From the cell containing the given text, extract its center point as [X, Y] coordinate. 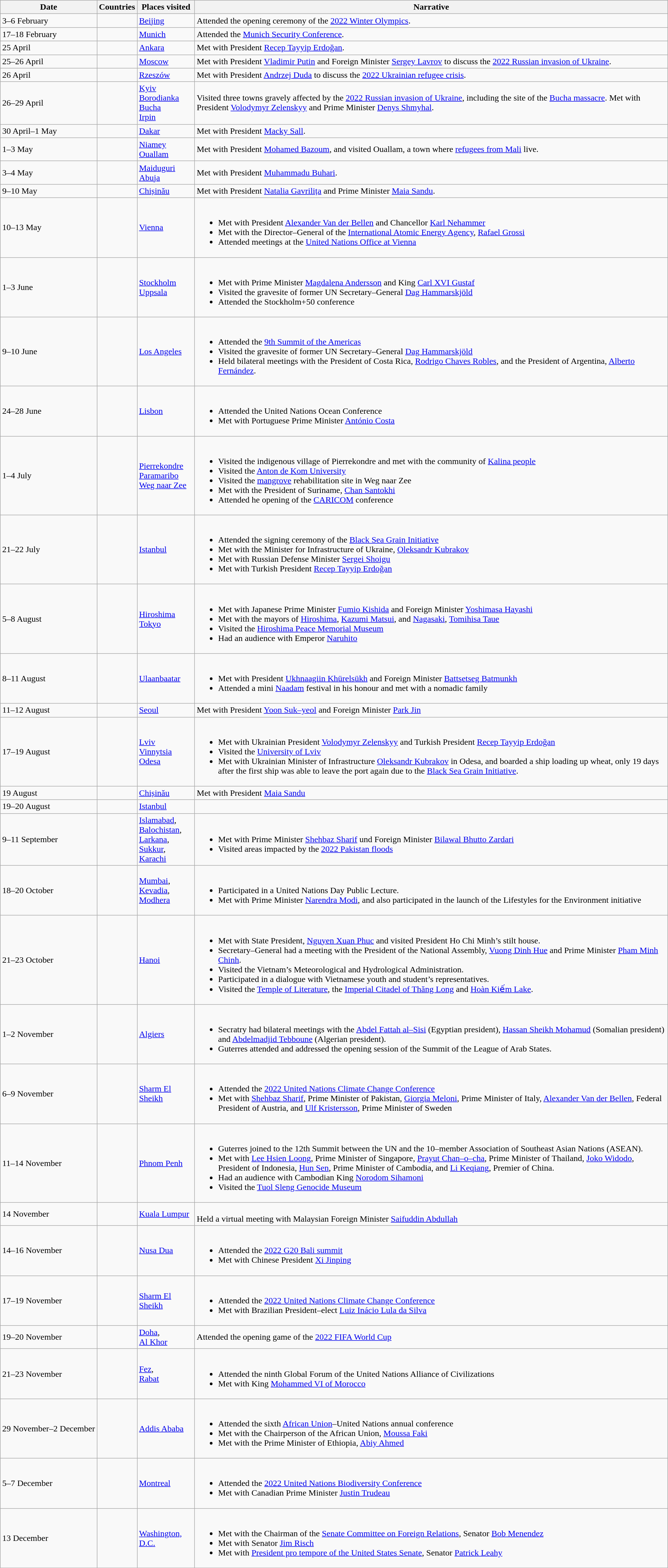
19–20 November [49, 1337]
Places visited [166, 7]
Ankara [166, 48]
14 November [49, 1214]
Attended the ninth Global Forum of the United Nations Alliance of CivilizationsMet with King Mohammed VI of Morocco [431, 1374]
26 April [49, 75]
18–20 October [49, 890]
1–4 July [49, 476]
9–11 September [49, 839]
21–23 October [49, 960]
Islamabad, Balochistan, Larkana, Sukkur, Karachi [166, 839]
Attended the 2022 United Nations Biodiversity ConferenceMet with Canadian Prime Minister Justin Trudeau [431, 1483]
10–13 May [49, 228]
Attended the Munich Security Conference. [431, 34]
Held a virtual meeting with Malaysian Foreign Minister Saifuddin Abdullah [431, 1214]
Munich [166, 34]
Met with President Muhammadu Buhari. [431, 173]
Met with President Mohamed Bazoum, and visited Ouallam, a town where refugees from Mali live. [431, 149]
1–3 May [49, 149]
11–12 August [49, 710]
19 August [49, 793]
Dakar [166, 131]
3–4 May [49, 173]
Kuala Lumpur [166, 1214]
Addis Ababa [166, 1428]
17–19 August [49, 752]
14–16 November [49, 1251]
Met with Prime Minister Shehbaz Sharif und Foreign Minister Bilawal Bhutto ZardariVisited areas impacted by the 2022 Pakistan floods [431, 839]
1–2 November [49, 1034]
26–29 April [49, 103]
25 April [49, 48]
8–11 August [49, 678]
HiroshimaTokyo [166, 619]
Nusa Dua [166, 1251]
Date [49, 7]
19–20 August [49, 806]
11–14 November [49, 1163]
Met with President Maia Sandu [431, 793]
LvivVinnytsiaOdesa [166, 752]
Washington, D.C. [166, 1538]
Ulaanbaatar [166, 678]
Attended the 2022 United Nations Climate Change ConferenceMet with Brazilian President–elect Luiz Inácio Lula da Silva [431, 1300]
PierrekondreParamariboWeg naar Zee [166, 476]
Rzeszów [166, 75]
Mumbai, Kevadia, Modhera [166, 890]
Met with President Yoon Suk–yeol and Foreign Minister Park Jin [431, 710]
Met with President Andrzej Duda to discuss the 2022 Ukrainian refugee crisis. [431, 75]
25–26 April [49, 61]
Montreal [166, 1483]
5–8 August [49, 619]
17–18 February [49, 34]
Doha,Al Khor [166, 1337]
Met with President Macky Sall. [431, 131]
Attended the United Nations Ocean ConferenceMet with Portuguese Prime Minister António Costa [431, 411]
StockholmUppsala [166, 287]
Lisbon [166, 411]
Vienna [166, 228]
Seoul [166, 710]
21–22 July [49, 550]
Algiers [166, 1034]
Hanoi [166, 960]
29 November–2 December [49, 1428]
Met with President Recep Tayyip Erdoğan. [431, 48]
NiameyOuallam [166, 149]
Attended the opening game of the 2022 FIFA World Cup [431, 1337]
9–10 May [49, 191]
5–7 December [49, 1483]
Beijing [166, 21]
Met with President Natalia Gavrilița and Prime Minister Maia Sandu. [431, 191]
30 April–1 May [49, 131]
Fez,Rabat [166, 1374]
17–19 November [49, 1300]
MaiduguriAbuja [166, 173]
Los Angeles [166, 352]
Narrative [431, 7]
24–28 June [49, 411]
9–10 June [49, 352]
6–9 November [49, 1094]
Countries [117, 7]
3–6 February [49, 21]
Moscow [166, 61]
Attended the 2022 G20 Bali summitMet with Chinese President Xi Jinping [431, 1251]
1–3 June [49, 287]
Phnom Penh [166, 1163]
Attended the opening ceremony of the 2022 Winter Olympics. [431, 21]
KyivBorodiankaBuchaIrpin [166, 103]
13 December [49, 1538]
Met with President Vladimir Putin and Foreign Minister Sergey Lavrov to discuss the 2022 Russian invasion of Ukraine. [431, 61]
21–23 November [49, 1374]
